Locate the cell with the specified text and output its (x, y) center coordinate. 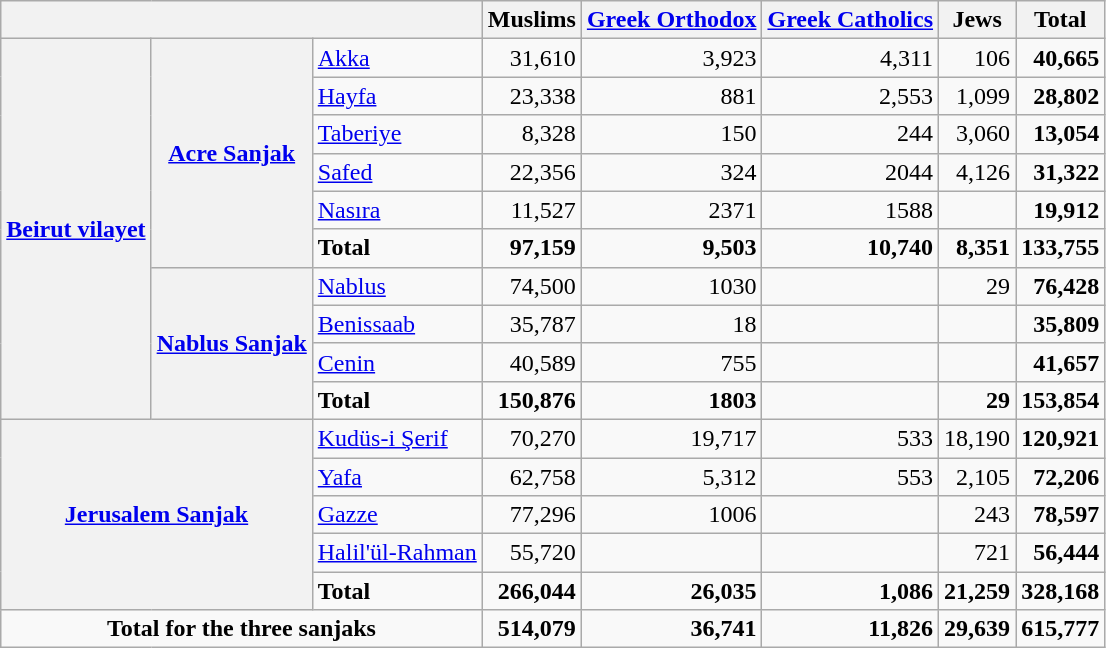
Hayfa (397, 96)
Yafa (397, 477)
41,657 (1060, 362)
19,912 (1060, 210)
Halil'ül-Rahman (397, 553)
19,717 (672, 438)
106 (978, 58)
4,311 (850, 58)
Beirut vilayet (76, 230)
72,206 (1060, 477)
Gazze (397, 515)
97,159 (532, 248)
1803 (672, 400)
Jerusalem Sanjak (157, 514)
10,740 (850, 248)
74,500 (532, 286)
Taberiye (397, 134)
Muslims (532, 20)
40,665 (1060, 58)
55,720 (532, 553)
40,589 (532, 362)
Safed (397, 172)
78,597 (1060, 515)
9,503 (672, 248)
553 (850, 477)
29,639 (978, 629)
881 (672, 96)
1,099 (978, 96)
Jews (978, 20)
18 (672, 324)
23,338 (532, 96)
Acre Sanjak (232, 153)
Cenin (397, 362)
120,921 (1060, 438)
721 (978, 553)
4,126 (978, 172)
150,876 (532, 400)
150 (672, 134)
22,356 (532, 172)
18,190 (978, 438)
35,787 (532, 324)
153,854 (1060, 400)
13,054 (1060, 134)
1,086 (850, 591)
243 (978, 515)
5,312 (672, 477)
2,105 (978, 477)
Benissaab (397, 324)
755 (672, 362)
Kudüs-i Şerif (397, 438)
133,755 (1060, 248)
Nasıra (397, 210)
328,168 (1060, 591)
1588 (850, 210)
26,035 (672, 591)
Greek Catholics (850, 20)
11,826 (850, 629)
31,610 (532, 58)
8,328 (532, 134)
76,428 (1060, 286)
35,809 (1060, 324)
11,527 (532, 210)
77,296 (532, 515)
2371 (672, 210)
62,758 (532, 477)
615,777 (1060, 629)
28,802 (1060, 96)
Akka (397, 58)
31,322 (1060, 172)
324 (672, 172)
3,923 (672, 58)
244 (850, 134)
1006 (672, 515)
21,259 (978, 591)
8,351 (978, 248)
533 (850, 438)
3,060 (978, 134)
36,741 (672, 629)
2,553 (850, 96)
Nablus (397, 286)
2044 (850, 172)
266,044 (532, 591)
56,444 (1060, 553)
514,079 (532, 629)
Nablus Sanjak (232, 343)
Greek Orthodox (672, 20)
1030 (672, 286)
Total for the three sanjaks (242, 629)
70,270 (532, 438)
